Find where the given text appears and provide that cell's center as (X, Y) coordinate. 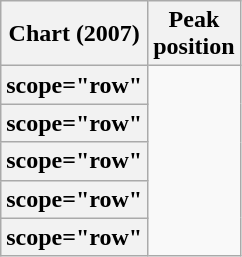
Chart (2007) (74, 34)
Peakposition (194, 34)
